Capture the cell that displays the provided text and extract its [x, y] central coordinate. 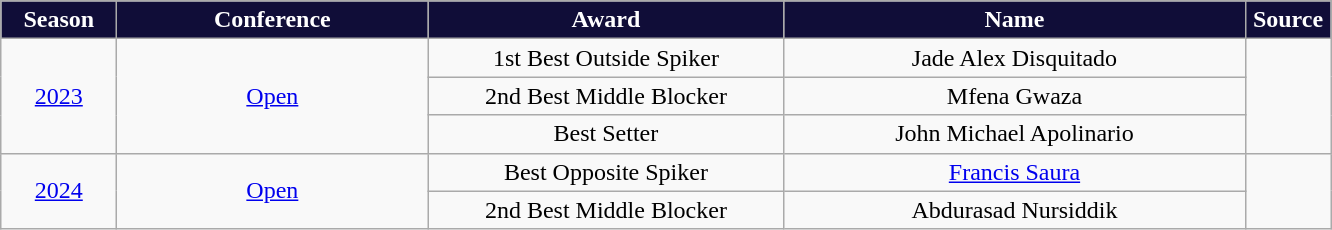
Season [59, 20]
Francis Saura [1014, 172]
2024 [59, 191]
Conference [272, 20]
2023 [59, 96]
Jade Alex Disquitado [1014, 58]
Name [1014, 20]
Mfena Gwaza [1014, 96]
Abdurasad Nursiddik [1014, 210]
1st Best Outside Spiker [606, 58]
Best Setter [606, 134]
Source [1288, 20]
John Michael Apolinario [1014, 134]
Best Opposite Spiker [606, 172]
Award [606, 20]
